For the text-containing cell, return its midpoint in [x, y] coordinate format. 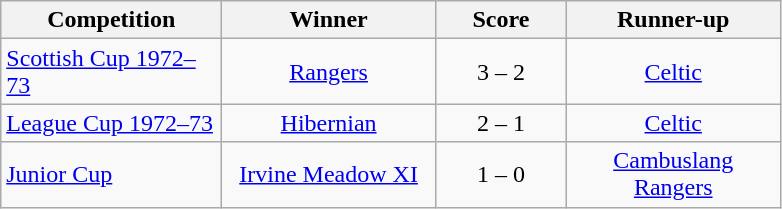
Scottish Cup 1972–73 [112, 72]
Score [500, 20]
Irvine Meadow XI [329, 174]
1 – 0 [500, 174]
Runner-up [673, 20]
Junior Cup [112, 174]
3 – 2 [500, 72]
Competition [112, 20]
Cambuslang Rangers [673, 174]
Hibernian [329, 123]
2 – 1 [500, 123]
League Cup 1972–73 [112, 123]
Winner [329, 20]
Rangers [329, 72]
